Output the [x, y] coordinate of the center of the cell containing the given text.  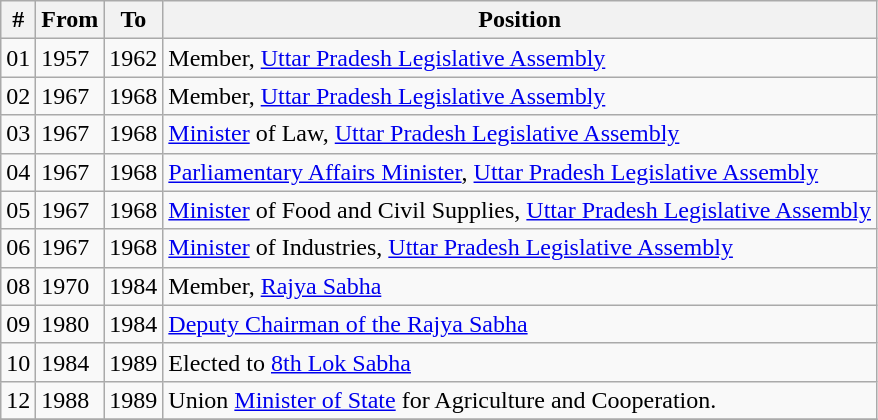
1980 [70, 324]
01 [18, 58]
Minister of Law, Uttar Pradesh Legislative Assembly [520, 134]
1988 [70, 400]
Member, Rajya Sabha [520, 286]
Deputy Chairman of the Rajya Sabha [520, 324]
# [18, 20]
04 [18, 172]
Parliamentary Affairs Minister, Uttar Pradesh Legislative Assembly [520, 172]
10 [18, 362]
Union Minister of State for Agriculture and Cooperation. [520, 400]
To [134, 20]
05 [18, 210]
Minister of Food and Civil Supplies, Uttar Pradesh Legislative Assembly [520, 210]
Elected to 8th Lok Sabha [520, 362]
08 [18, 286]
1970 [70, 286]
06 [18, 248]
Minister of Industries, Uttar Pradesh Legislative Assembly [520, 248]
12 [18, 400]
1962 [134, 58]
09 [18, 324]
1957 [70, 58]
03 [18, 134]
Position [520, 20]
02 [18, 96]
From [70, 20]
